Determine the [X, Y] coordinate at the center of the cell enclosing the given text.  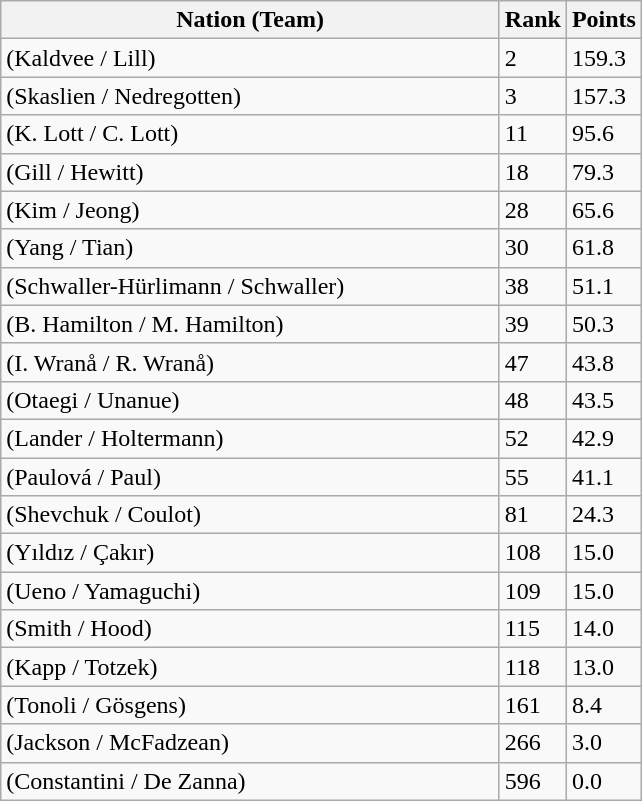
(Kaldvee / Lill) [250, 58]
115 [532, 629]
Points [604, 20]
266 [532, 743]
(Ueno / Yamaguchi) [250, 591]
38 [532, 286]
(Skaslien / Nedregotten) [250, 96]
3.0 [604, 743]
14.0 [604, 629]
42.9 [604, 438]
157.3 [604, 96]
(Smith / Hood) [250, 629]
(Shevchuk / Coulot) [250, 515]
43.8 [604, 362]
55 [532, 477]
81 [532, 515]
48 [532, 400]
159.3 [604, 58]
3 [532, 96]
65.6 [604, 210]
79.3 [604, 172]
28 [532, 210]
Rank [532, 20]
(Tonoli / Gösgens) [250, 705]
0.0 [604, 781]
(K. Lott / C. Lott) [250, 134]
13.0 [604, 667]
51.1 [604, 286]
596 [532, 781]
(Yang / Tian) [250, 248]
(Paulová / Paul) [250, 477]
(Constantini / De Zanna) [250, 781]
(Lander / Holtermann) [250, 438]
52 [532, 438]
43.5 [604, 400]
61.8 [604, 248]
8.4 [604, 705]
109 [532, 591]
(Kapp / Totzek) [250, 667]
47 [532, 362]
39 [532, 324]
95.6 [604, 134]
(I. Wranå / R. Wranå) [250, 362]
2 [532, 58]
(Otaegi / Unanue) [250, 400]
(Schwaller-Hürlimann / Schwaller) [250, 286]
24.3 [604, 515]
(Jackson / McFadzean) [250, 743]
161 [532, 705]
(Gill / Hewitt) [250, 172]
18 [532, 172]
30 [532, 248]
11 [532, 134]
(Yıldız / Çakır) [250, 553]
50.3 [604, 324]
108 [532, 553]
41.1 [604, 477]
(Kim / Jeong) [250, 210]
(B. Hamilton / M. Hamilton) [250, 324]
118 [532, 667]
Nation (Team) [250, 20]
